Capture the cell that displays the provided text and extract its [X, Y] central coordinate. 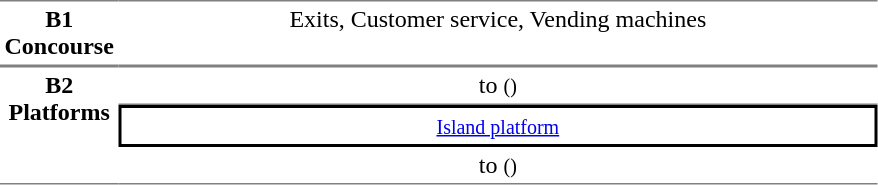
B1Concourse [59, 33]
B2Platforms [59, 125]
Island platform [498, 126]
Exits, Customer service, Vending machines [498, 33]
